Locate the cell with the specified text and output its [x, y] center coordinate. 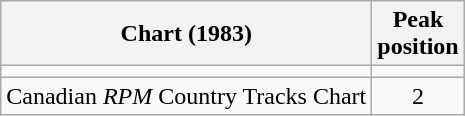
Peakposition [418, 34]
Chart (1983) [186, 34]
2 [418, 96]
Canadian RPM Country Tracks Chart [186, 96]
